Return [x, y] of the center of cell containing provided text 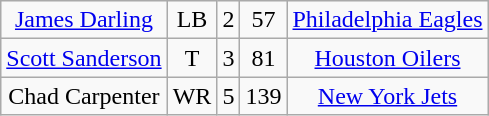
Philadelphia Eagles [388, 20]
3 [228, 58]
81 [264, 58]
New York Jets [388, 96]
57 [264, 20]
WR [192, 96]
Chad Carpenter [84, 96]
2 [228, 20]
LB [192, 20]
5 [228, 96]
Scott Sanderson [84, 58]
James Darling [84, 20]
T [192, 58]
139 [264, 96]
Houston Oilers [388, 58]
